Extract the (x, y) coordinate from the center of the cell holding the provided text.  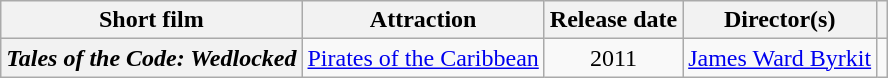
2011 (613, 58)
Release date (613, 20)
Tales of the Code: Wedlocked (152, 58)
James Ward Byrkit (780, 58)
Short film (152, 20)
Pirates of the Caribbean (423, 58)
Director(s) (780, 20)
Attraction (423, 20)
